Detect which cell encompasses the target text, then output its [x, y] center coordinate. 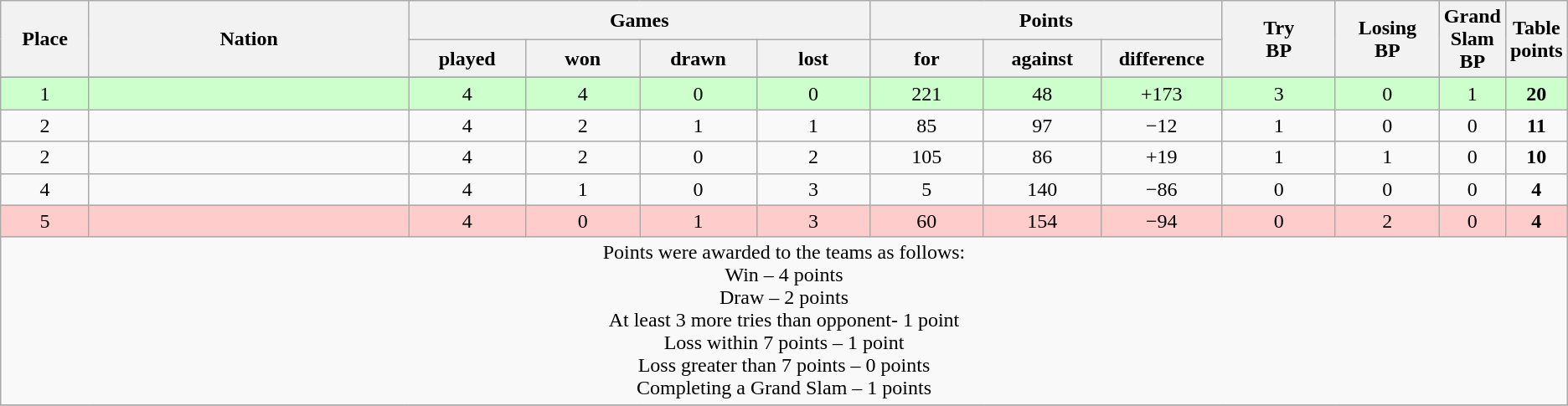
+173 [1161, 94]
−94 [1161, 221]
86 [1042, 157]
lost [812, 59]
Games [640, 20]
Tablepoints [1536, 39]
Nation [248, 39]
10 [1536, 157]
against [1042, 59]
+19 [1161, 157]
85 [926, 126]
140 [1042, 189]
60 [926, 221]
105 [926, 157]
for [926, 59]
20 [1536, 94]
Points [1046, 20]
Place [45, 39]
LosingBP [1387, 39]
221 [926, 94]
drawn [699, 59]
48 [1042, 94]
TryBP [1278, 39]
Grand SlamBP [1473, 39]
154 [1042, 221]
−12 [1161, 126]
played [467, 59]
won [583, 59]
11 [1536, 126]
difference [1161, 59]
97 [1042, 126]
−86 [1161, 189]
